Search for the cell housing the specified text and yield its (X, Y) center coordinate. 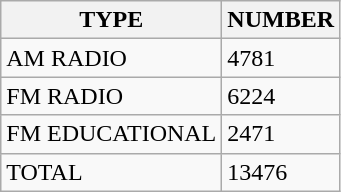
4781 (281, 58)
2471 (281, 134)
FM RADIO (112, 96)
FM EDUCATIONAL (112, 134)
6224 (281, 96)
TOTAL (112, 172)
NUMBER (281, 20)
AM RADIO (112, 58)
TYPE (112, 20)
13476 (281, 172)
